Output the [X, Y] coordinate of the center of the cell containing the given text.  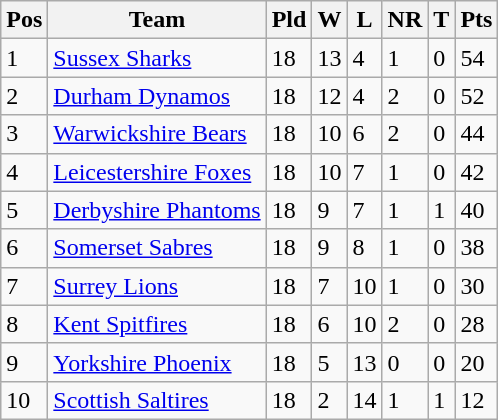
Somerset Sabres [157, 248]
20 [476, 362]
Durham Dynamos [157, 96]
Yorkshire Phoenix [157, 362]
T [442, 20]
28 [476, 324]
Derbyshire Phantoms [157, 210]
30 [476, 286]
Warwickshire Bears [157, 134]
54 [476, 58]
W [330, 20]
3 [24, 134]
L [364, 20]
Scottish Saltires [157, 400]
52 [476, 96]
Leicestershire Foxes [157, 172]
44 [476, 134]
Pld [289, 20]
14 [364, 400]
Pos [24, 20]
42 [476, 172]
Pts [476, 20]
Sussex Sharks [157, 58]
Kent Spitfires [157, 324]
Surrey Lions [157, 286]
40 [476, 210]
NR [405, 20]
Team [157, 20]
38 [476, 248]
